Detect which cell encompasses the target text, then output its [X, Y] center coordinate. 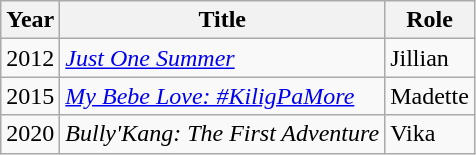
Madette [430, 96]
Bully'Kang: The First Adventure [222, 134]
Role [430, 20]
Title [222, 20]
Just One Summer [222, 58]
2020 [30, 134]
Jillian [430, 58]
Vika [430, 134]
Year [30, 20]
2012 [30, 58]
2015 [30, 96]
My Bebe Love: #KiligPaMore [222, 96]
